Locate the cell with the specified text and output its (x, y) center coordinate. 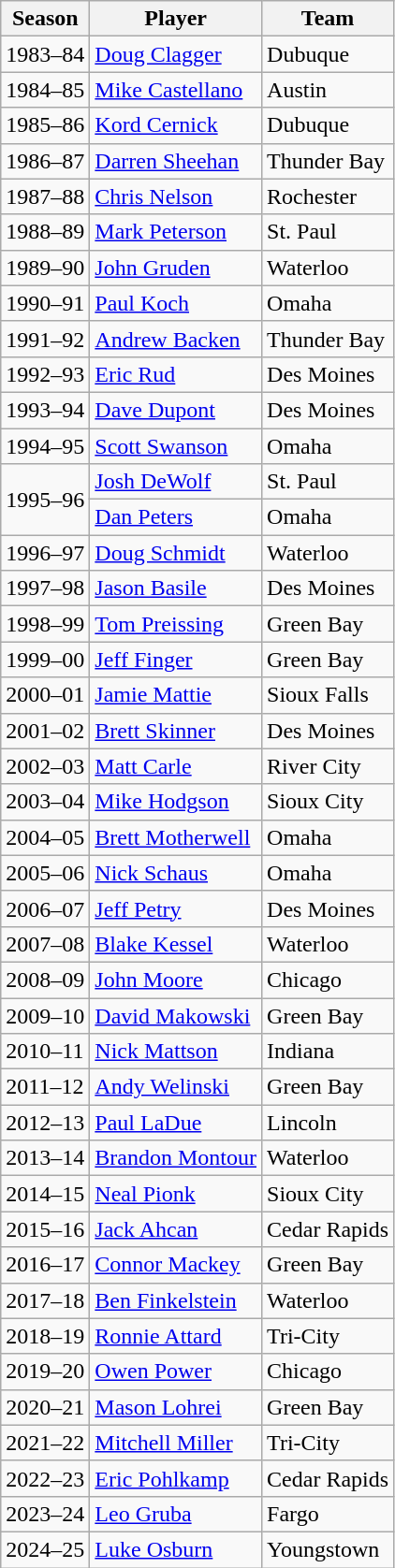
Kord Cernick (176, 125)
Leo Gruba (176, 1514)
Season (45, 19)
Lincoln (328, 1123)
2009–10 (45, 1015)
2010–11 (45, 1052)
1997–98 (45, 588)
Mason Lohrei (176, 1407)
Jamie Mattie (176, 695)
2023–24 (45, 1514)
David Makowski (176, 1015)
1985–86 (45, 125)
Sioux Falls (328, 695)
Mitchell Miller (176, 1443)
Josh DeWolf (176, 482)
Brett Skinner (176, 731)
2006–07 (45, 908)
Doug Schmidt (176, 553)
Ronnie Attard (176, 1336)
1990–91 (45, 303)
2016–17 (45, 1265)
Jason Basile (176, 588)
Mike Hodgson (176, 802)
Andrew Backen (176, 339)
River City (328, 766)
Scott Swanson (176, 446)
Owen Power (176, 1372)
Dave Dupont (176, 410)
Eric Rud (176, 374)
2019–20 (45, 1372)
Mark Peterson (176, 232)
2000–01 (45, 695)
2003–04 (45, 802)
2008–09 (45, 980)
Chris Nelson (176, 196)
Jeff Finger (176, 660)
2004–05 (45, 837)
2020–21 (45, 1407)
Jack Ahcan (176, 1229)
Doug Clagger (176, 54)
2012–13 (45, 1123)
1996–97 (45, 553)
1989–90 (45, 268)
Youngstown (328, 1549)
2022–23 (45, 1478)
Ben Finkelstein (176, 1300)
Nick Mattson (176, 1052)
2013–14 (45, 1158)
2005–06 (45, 873)
2002–03 (45, 766)
Team (328, 19)
Fargo (328, 1514)
Matt Carle (176, 766)
Jeff Petry (176, 908)
Paul Koch (176, 303)
Rochester (328, 196)
2021–22 (45, 1443)
Brett Motherwell (176, 837)
1984–85 (45, 90)
Tom Preissing (176, 624)
Eric Pohlkamp (176, 1478)
Paul LaDue (176, 1123)
2001–02 (45, 731)
John Gruden (176, 268)
2015–16 (45, 1229)
Luke Osburn (176, 1549)
2007–08 (45, 944)
2014–15 (45, 1194)
1988–89 (45, 232)
Andy Welinski (176, 1087)
1999–00 (45, 660)
Austin (328, 90)
1983–84 (45, 54)
Nick Schaus (176, 873)
1994–95 (45, 446)
Player (176, 19)
2017–18 (45, 1300)
2011–12 (45, 1087)
1987–88 (45, 196)
1986–87 (45, 161)
1992–93 (45, 374)
2018–19 (45, 1336)
2024–25 (45, 1549)
Connor Mackey (176, 1265)
1991–92 (45, 339)
1995–96 (45, 500)
1998–99 (45, 624)
Dan Peters (176, 517)
Indiana (328, 1052)
Brandon Montour (176, 1158)
John Moore (176, 980)
1993–94 (45, 410)
Blake Kessel (176, 944)
Mike Castellano (176, 90)
Darren Sheehan (176, 161)
Neal Pionk (176, 1194)
